Locate the cell with the specified text and output its [X, Y] center coordinate. 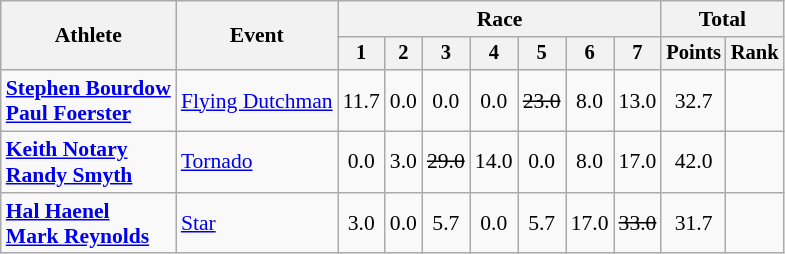
42.0 [693, 162]
23.0 [542, 100]
29.0 [446, 162]
Athlete [88, 36]
1 [362, 54]
7 [638, 54]
Stephen BourdowPaul Foerster [88, 100]
13.0 [638, 100]
6 [590, 54]
Keith NotaryRandy Smyth [88, 162]
Points [693, 54]
Event [257, 36]
Flying Dutchman [257, 100]
4 [494, 54]
14.0 [494, 162]
Hal HaenelMark Reynolds [88, 224]
Star [257, 224]
Race [500, 19]
Tornado [257, 162]
2 [404, 54]
5 [542, 54]
11.7 [362, 100]
33.0 [638, 224]
Rank [755, 54]
3 [446, 54]
31.7 [693, 224]
32.7 [693, 100]
Total [722, 19]
